For the text-containing cell, return its midpoint in (X, Y) coordinate format. 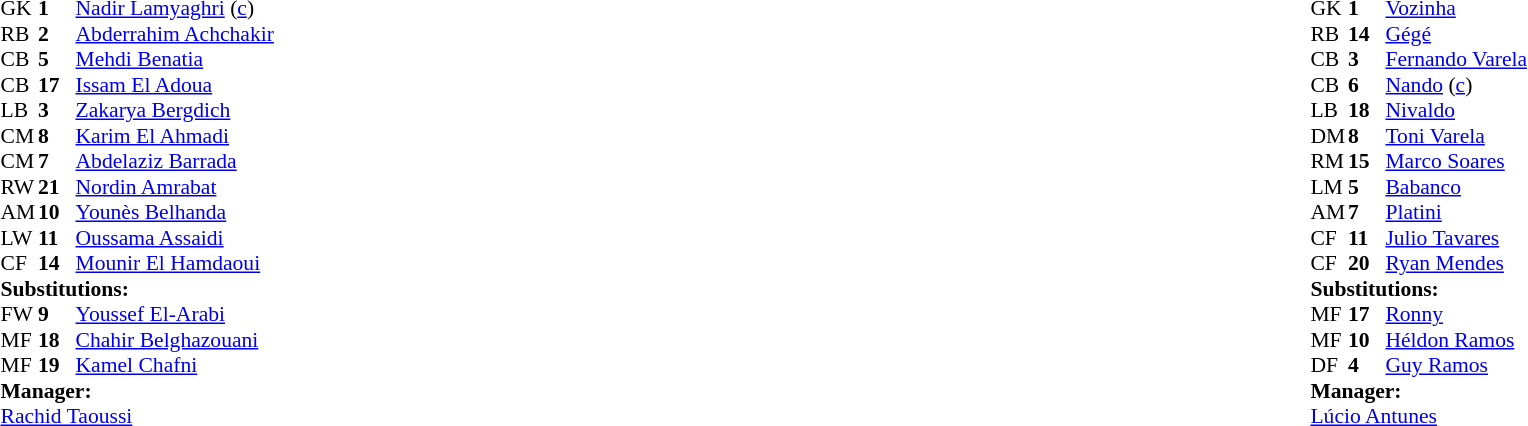
Youssef El-Arabi (175, 315)
RM (1329, 161)
Mehdi Benatia (175, 59)
Issam El Adoua (175, 85)
15 (1367, 161)
Julio Tavares (1456, 238)
Zakarya Bergdich (175, 111)
Toni Varela (1456, 136)
Chahir Belghazouani (175, 340)
Nivaldo (1456, 111)
Ronny (1456, 315)
Marco Soares (1456, 161)
Kamel Chafni (175, 365)
20 (1367, 263)
Nando (c) (1456, 85)
Abderrahim Achchakir (175, 34)
Nordin Amrabat (175, 187)
Oussama Assaidi (175, 238)
LM (1329, 187)
RW (19, 187)
2 (57, 34)
Guy Ramos (1456, 365)
Babanco (1456, 187)
21 (57, 187)
Karim El Ahmadi (175, 136)
6 (1367, 85)
9 (57, 315)
Gégé (1456, 34)
4 (1367, 365)
Platini (1456, 213)
Younès Belhanda (175, 213)
DF (1329, 365)
19 (57, 365)
LW (19, 238)
DM (1329, 136)
Abdelaziz Barrada (175, 161)
Fernando Varela (1456, 59)
Ryan Mendes (1456, 263)
Mounir El Hamdaoui (175, 263)
Héldon Ramos (1456, 340)
FW (19, 315)
